Return (x, y) of the center of cell containing provided text 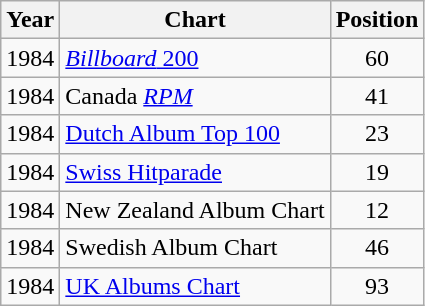
12 (377, 210)
Swiss Hitparade (195, 172)
41 (377, 96)
46 (377, 248)
UK Albums Chart (195, 286)
Canada RPM (195, 96)
Swedish Album Chart (195, 248)
Dutch Album Top 100 (195, 134)
Position (377, 20)
23 (377, 134)
93 (377, 286)
Chart (195, 20)
Year (30, 20)
19 (377, 172)
New Zealand Album Chart (195, 210)
Billboard 200 (195, 58)
60 (377, 58)
